Detect which cell encompasses the target text, then output its (X, Y) center coordinate. 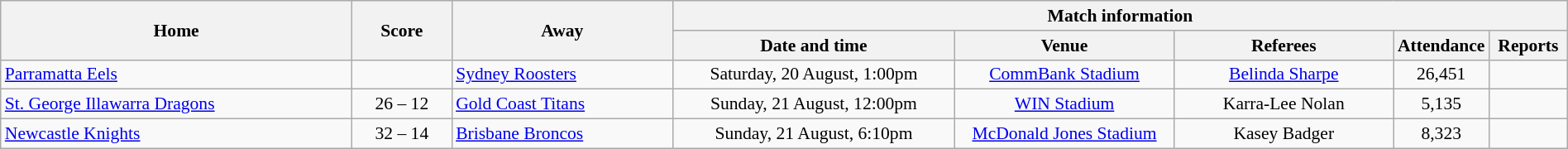
Date and time (814, 46)
26,451 (1441, 74)
Sunday, 21 August, 6:10pm (814, 134)
5,135 (1441, 104)
Away (562, 30)
Venue (1064, 46)
Referees (1284, 46)
Karra-Lee Nolan (1284, 104)
Reports (1528, 46)
Newcastle Knights (177, 134)
McDonald Jones Stadium (1064, 134)
WIN Stadium (1064, 104)
Gold Coast Titans (562, 104)
Score (402, 30)
St. George Illawarra Dragons (177, 104)
Home (177, 30)
Belinda Sharpe (1284, 74)
Match information (1120, 16)
Attendance (1441, 46)
Saturday, 20 August, 1:00pm (814, 74)
Kasey Badger (1284, 134)
32 – 14 (402, 134)
Sunday, 21 August, 12:00pm (814, 104)
26 – 12 (402, 104)
8,323 (1441, 134)
Parramatta Eels (177, 74)
CommBank Stadium (1064, 74)
Sydney Roosters (562, 74)
Brisbane Broncos (562, 134)
